Extract the [x, y] coordinate from the center of the cell holding the provided text.  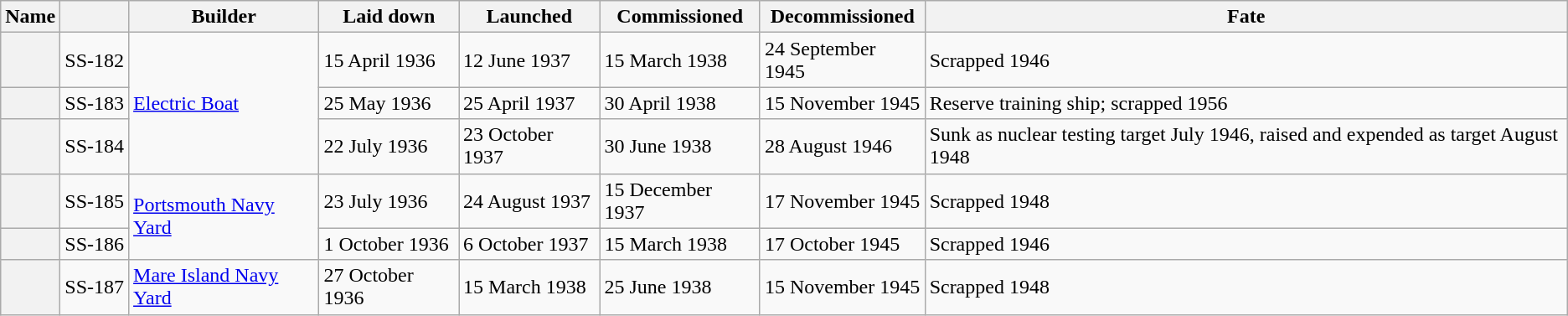
15 December 1937 [680, 201]
Reserve training ship; scrapped 1956 [1246, 103]
SS-183 [95, 103]
SS-187 [95, 287]
24 August 1937 [529, 201]
6 October 1937 [529, 244]
27 October 1936 [389, 287]
SS-182 [95, 60]
17 October 1945 [843, 244]
12 June 1937 [529, 60]
24 September 1945 [843, 60]
Launched [529, 17]
Decommissioned [843, 17]
Fate [1246, 17]
Electric Boat [224, 103]
SS-186 [95, 244]
23 October 1937 [529, 146]
30 April 1938 [680, 103]
Builder [224, 17]
1 October 1936 [389, 244]
30 June 1938 [680, 146]
15 April 1936 [389, 60]
Portsmouth Navy Yard [224, 216]
17 November 1945 [843, 201]
25 May 1936 [389, 103]
25 April 1937 [529, 103]
28 August 1946 [843, 146]
Laid down [389, 17]
SS-184 [95, 146]
Mare Island Navy Yard [224, 287]
22 July 1936 [389, 146]
23 July 1936 [389, 201]
Sunk as nuclear testing target July 1946, raised and expended as target August 1948 [1246, 146]
25 June 1938 [680, 287]
SS-185 [95, 201]
Commissioned [680, 17]
Name [30, 17]
